Return the [X, Y] coordinate for the center point of the cell that contains the specified text.  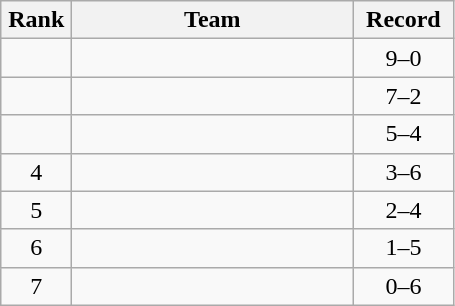
9–0 [404, 58]
5–4 [404, 134]
7–2 [404, 96]
3–6 [404, 172]
5 [36, 210]
7 [36, 286]
Rank [36, 20]
1–5 [404, 248]
Team [212, 20]
0–6 [404, 286]
2–4 [404, 210]
6 [36, 248]
Record [404, 20]
4 [36, 172]
